Identify which cell holds the provided text, then report its [X, Y] central coordinate. 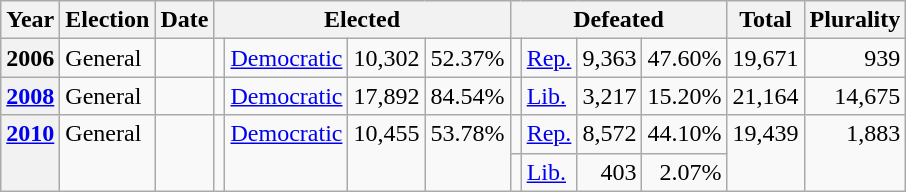
8,572 [610, 134]
Plurality [855, 20]
52.37% [468, 58]
2006 [30, 58]
Total [766, 20]
9,363 [610, 58]
84.54% [468, 96]
53.78% [468, 153]
Date [184, 20]
Election [108, 20]
1,883 [855, 153]
Year [30, 20]
44.10% [684, 134]
10,455 [386, 153]
19,671 [766, 58]
Elected [362, 20]
21,164 [766, 96]
3,217 [610, 96]
403 [610, 172]
19,439 [766, 153]
14,675 [855, 96]
17,892 [386, 96]
10,302 [386, 58]
2008 [30, 96]
Defeated [618, 20]
939 [855, 58]
47.60% [684, 58]
15.20% [684, 96]
2.07% [684, 172]
2010 [30, 153]
